Identify which cell holds the provided text, then report its (X, Y) central coordinate. 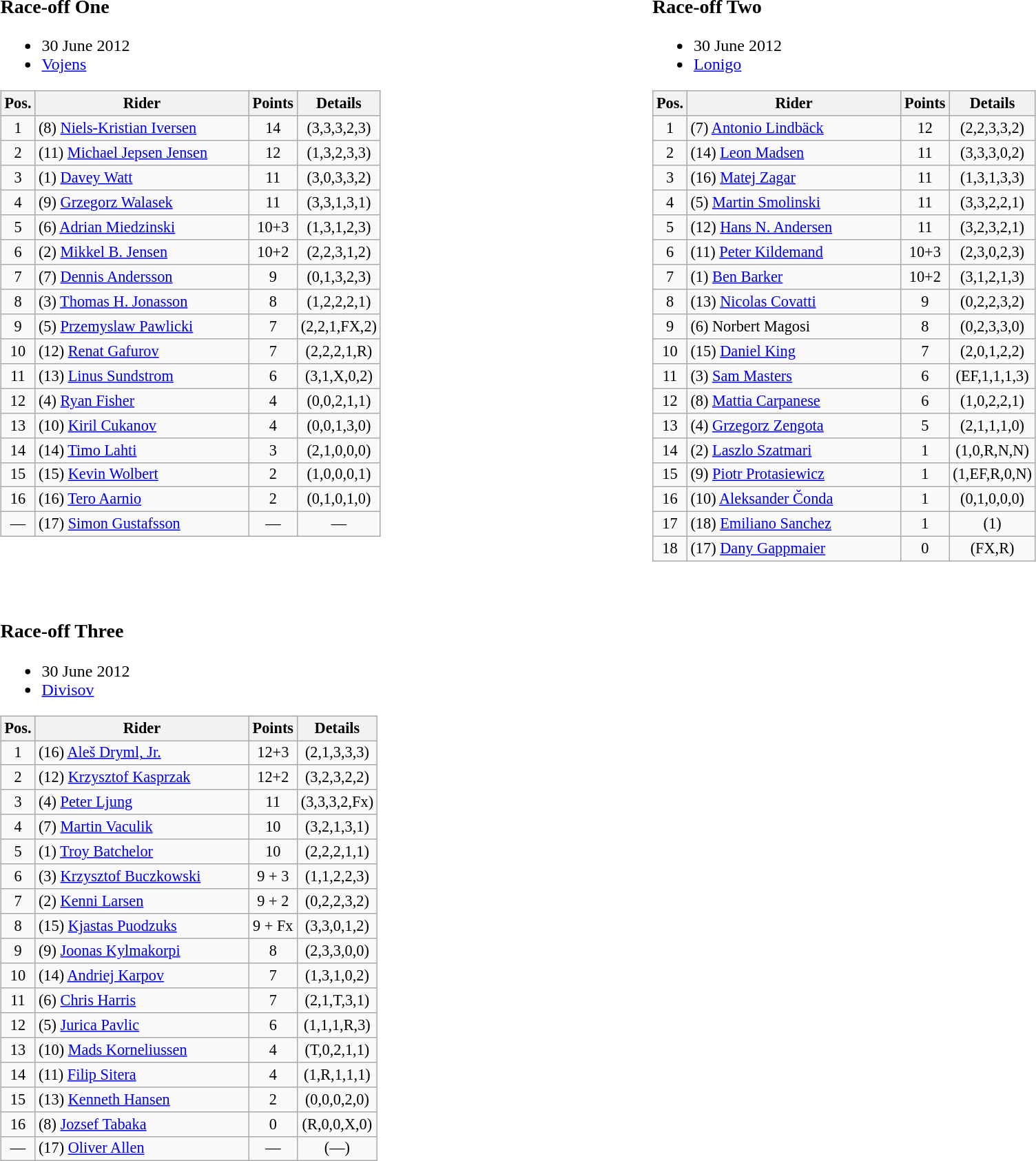
(10) Mads Korneliussen (142, 1049)
(17) Simon Gustafsson (142, 524)
(13) Kenneth Hansen (142, 1099)
(1,1,1,R,3) (338, 1025)
(1,2,2,2,1) (339, 302)
(8) Jozsef Tabaka (142, 1124)
(12) Renat Gafurov (142, 351)
(1,EF,R,0,N) (992, 475)
(13) Nicolas Covatti (794, 302)
(1,0,2,2,1) (992, 400)
(11) Peter Kildemand (794, 252)
17 (670, 524)
(2,2,3,3,2) (992, 128)
(1,R,1,1,1) (338, 1074)
(6) Adrian Miedzinski (142, 227)
(1,1,2,2,3) (338, 876)
(4) Grzegorz Zengota (794, 425)
(10) Aleksander Čonda (794, 500)
(3,1,X,0,2) (339, 376)
(5) Martin Smolinski (794, 203)
(1,3,1,2,3) (339, 227)
(2,2,2,1,1) (338, 852)
(1) (992, 524)
(5) Jurica Pavlic (142, 1025)
(16) Matej Zagar (794, 178)
(17) Oliver Allen (142, 1149)
(2) Kenni Larsen (142, 901)
(3,2,3,2,2) (338, 777)
(2,3,3,0,0) (338, 951)
(2,2,3,1,2) (339, 252)
(6) Norbert Magosi (794, 327)
(13) Linus Sundstrom (142, 376)
(2,1,0,0,0) (339, 450)
(0,0,2,1,1) (339, 400)
(14) Timo Lahti (142, 450)
(1,0,R,N,N) (992, 450)
9 + 2 (273, 901)
(2,3,0,2,3) (992, 252)
(3,3,3,2,Fx) (338, 802)
(15) Kevin Wolbert (142, 475)
(3,2,3,2,1) (992, 227)
(1,3,1,3,3) (992, 178)
(0,1,0,1,0) (339, 500)
(9) Grzegorz Walasek (142, 203)
(FX,R) (992, 549)
(2,2,2,1,R) (339, 351)
(14) Leon Madsen (794, 153)
(0,0,0,2,0) (338, 1099)
(0,1,0,0,0) (992, 500)
(14) Andriej Karpov (142, 976)
(3,0,3,3,2) (339, 178)
(—) (338, 1149)
(8) Mattia Carpanese (794, 400)
(11) Filip Sitera (142, 1074)
(3,3,3,0,2) (992, 153)
(0,1,3,2,3) (339, 277)
(9) Joonas Kylmakorpi (142, 951)
(0,2,3,3,0) (992, 327)
(4) Ryan Fisher (142, 400)
18 (670, 549)
12+2 (273, 777)
(2,0,1,2,2) (992, 351)
(11) Michael Jepsen Jensen (142, 153)
(2,2,1,FX,2) (339, 327)
(18) Emiliano Sanchez (794, 524)
(3,3,3,2,3) (339, 128)
(5) Przemyslaw Pawlicki (142, 327)
(8) Niels-Kristian Iversen (142, 128)
(9) Piotr Protasiewicz (794, 475)
(2,1,3,3,3) (338, 752)
(2) Mikkel B. Jensen (142, 252)
(1) Troy Batchelor (142, 852)
(1,3,1,0,2) (338, 976)
(17) Dany Gappmaier (794, 549)
(3,3,2,2,1) (992, 203)
(2,1,T,3,1) (338, 1000)
(3) Sam Masters (794, 376)
(1,0,0,0,1) (339, 475)
(16) Tero Aarnio (142, 500)
(6) Chris Harris (142, 1000)
9 + 3 (273, 876)
(3,3,0,1,2) (338, 926)
(15) Daniel King (794, 351)
(3) Krzysztof Buczkowski (142, 876)
(T,0,2,1,1) (338, 1049)
(12) Krzysztof Kasprzak (142, 777)
(12) Hans N. Andersen (794, 227)
(7) Dennis Andersson (142, 277)
(R,0,0,X,0) (338, 1124)
(3,3,1,3,1) (339, 203)
(3,2,1,3,1) (338, 827)
9 + Fx (273, 926)
(7) Martin Vaculik (142, 827)
(1,3,2,3,3) (339, 153)
(3) Thomas H. Jonasson (142, 302)
(EF,1,1,1,3) (992, 376)
(16) Aleš Dryml, Jr. (142, 752)
(3,1,2,1,3) (992, 277)
(15) Kjastas Puodzuks (142, 926)
(10) Kiril Cukanov (142, 425)
(1) Davey Watt (142, 178)
(0,0,1,3,0) (339, 425)
(1) Ben Barker (794, 277)
(7) Antonio Lindbäck (794, 128)
12+3 (273, 752)
(4) Peter Ljung (142, 802)
(2) Laszlo Szatmari (794, 450)
(2,1,1,1,0) (992, 425)
